For the text-containing cell, return its midpoint in (x, y) coordinate format. 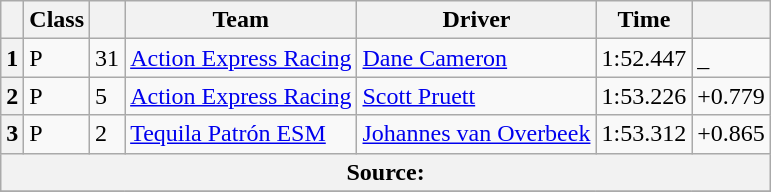
Dane Cameron (476, 58)
Tequila Patrón ESM (241, 134)
Driver (476, 20)
Johannes van Overbeek (476, 134)
+0.865 (732, 134)
31 (108, 58)
1:52.447 (644, 58)
1:53.312 (644, 134)
3 (12, 134)
Source: (386, 172)
Scott Pruett (476, 96)
_ (732, 58)
1 (12, 58)
Team (241, 20)
Class (57, 20)
+0.779 (732, 96)
Time (644, 20)
5 (108, 96)
1:53.226 (644, 96)
